Find where the given text appears and provide that cell's center as (x, y) coordinate. 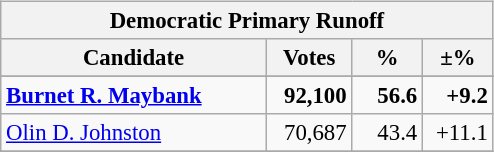
+11.1 (458, 133)
Olin D. Johnston (134, 133)
43.4 (388, 133)
Burnet R. Maybank (134, 96)
+9.2 (458, 96)
±% (458, 58)
% (388, 58)
92,100 (309, 96)
70,687 (309, 133)
56.6 (388, 96)
Democratic Primary Runoff (247, 21)
Candidate (134, 58)
Votes (309, 58)
